Pinpoint the cell where the given text exists, returning its (x, y) midpoint coordinate. 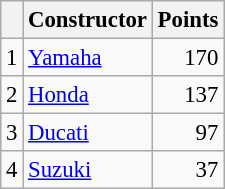
37 (188, 170)
137 (188, 95)
Yamaha (88, 58)
Constructor (88, 20)
3 (12, 133)
4 (12, 170)
Points (188, 20)
97 (188, 133)
1 (12, 58)
2 (12, 95)
170 (188, 58)
Suzuki (88, 170)
Ducati (88, 133)
Honda (88, 95)
